Output the [x, y] coordinate of the center of the cell containing the given text.  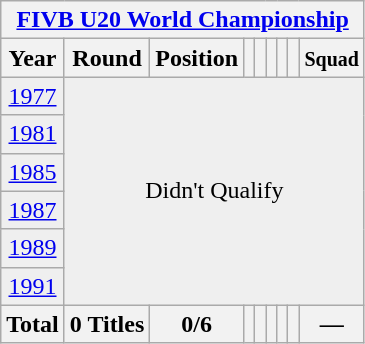
1991 [33, 286]
1985 [33, 172]
Position [197, 58]
0 Titles [107, 324]
1989 [33, 248]
Didn't Qualify [214, 191]
0/6 [197, 324]
1977 [33, 96]
Squad [332, 58]
Total [33, 324]
FIVB U20 World Championship [183, 20]
1987 [33, 210]
— [332, 324]
1981 [33, 134]
Round [107, 58]
Year [33, 58]
